Return (X, Y) of the center of cell containing provided text 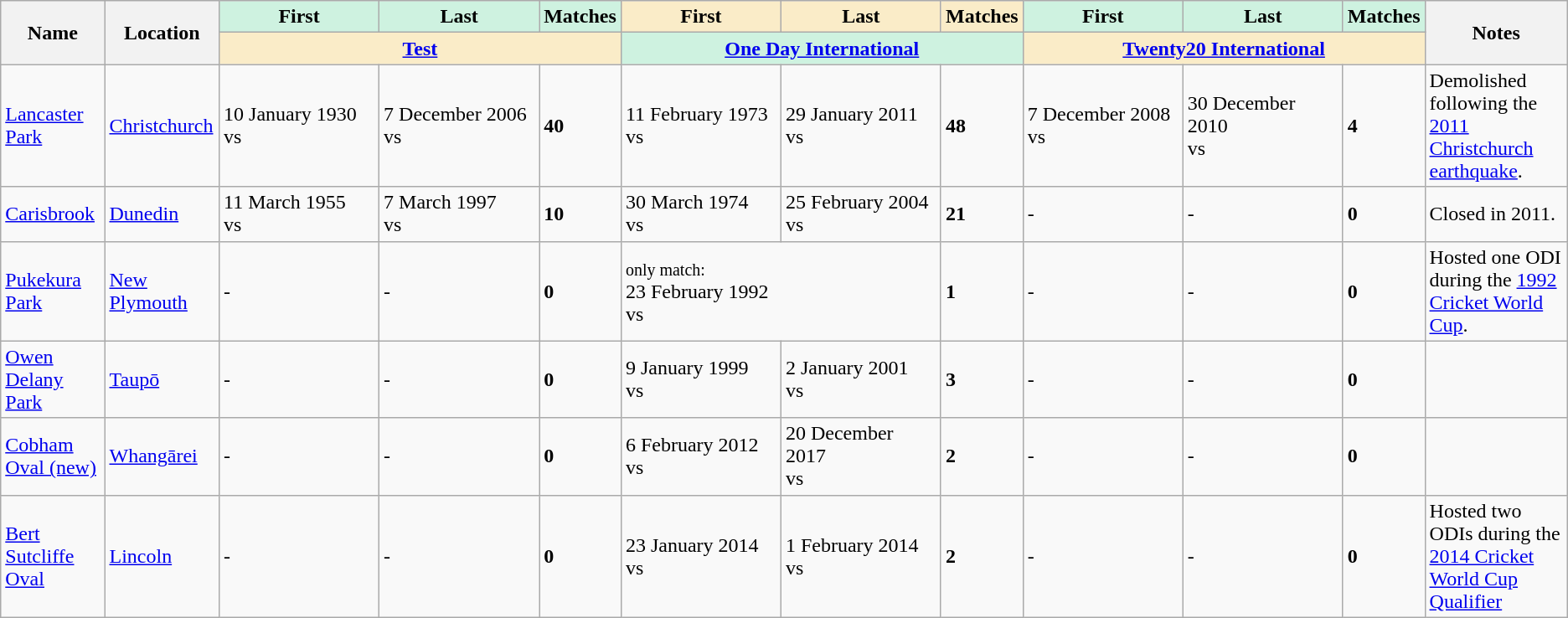
7 March 1997vs (459, 214)
1 February 2014 vs (861, 556)
11 March 1955vs (300, 214)
Demolished following the 2011 Christchurch earthquake. (1496, 126)
40 (580, 126)
48 (982, 126)
29 January 2011vs (861, 126)
Dunedin (162, 214)
4 (1384, 126)
11 February 1973vs (700, 126)
10 January 1930vs (300, 126)
25 February 2004vs (861, 214)
Whangārei (162, 456)
Hosted two ODIs during the 2014 Cricket World Cup Qualifier (1496, 556)
Cobham Oval (new) (53, 456)
6 February 2012vs (700, 456)
Name (53, 33)
Lincoln (162, 556)
7 December 2008vs (1102, 126)
Test (420, 49)
Carisbrook (53, 214)
9 January 1999vs (700, 379)
7 December 2006vs (459, 126)
New Plymouth (162, 291)
Owen Delany Park (53, 379)
23 January 2014 vs (700, 556)
only match:23 February 1992 vs (781, 291)
Pukekura Park (53, 291)
Notes (1496, 33)
Taupō (162, 379)
Closed in 2011. (1496, 214)
20 December 2017vs (861, 456)
One Day International (822, 49)
2 January 2001vs (861, 379)
30 March 1974vs (700, 214)
Lancaster Park (53, 126)
Location (162, 33)
21 (982, 214)
3 (982, 379)
Hosted one ODI during the 1992 Cricket World Cup. (1496, 291)
Bert Sutcliffe Oval (53, 556)
1 (982, 291)
Christchurch (162, 126)
Twenty20 International (1224, 49)
10 (580, 214)
30 December 2010vs (1263, 126)
